Extract the (X, Y) coordinate from the center of the cell holding the provided text.  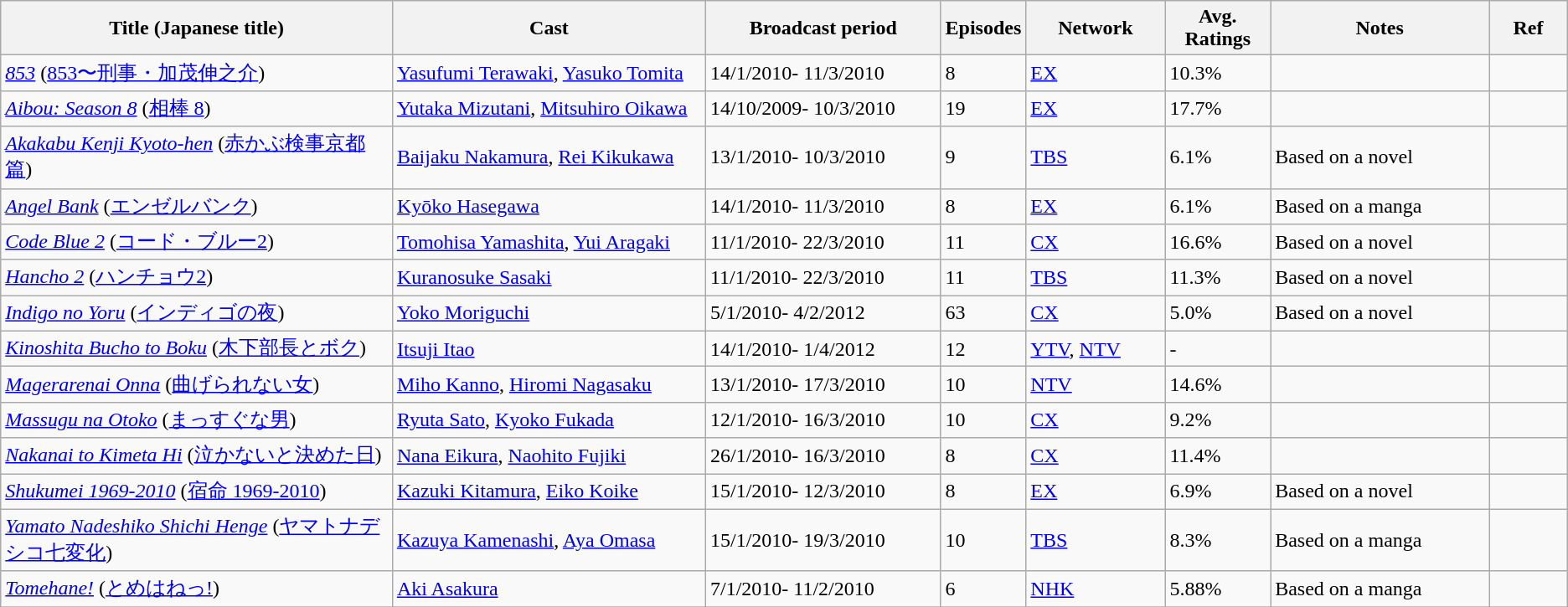
Akakabu Kenji Kyoto-hen (赤かぶ検事京都篇) (197, 157)
Notes (1380, 28)
11.3% (1218, 278)
Kinoshita Bucho to Boku (木下部長とボク) (197, 348)
NHK (1096, 589)
7/1/2010- 11/2/2010 (823, 589)
12/1/2010- 16/3/2010 (823, 420)
- (1218, 348)
Tomohisa Yamashita, Yui Aragaki (549, 243)
19 (983, 109)
Yasufumi Terawaki, Yasuko Tomita (549, 74)
13/1/2010- 17/3/2010 (823, 385)
Cast (549, 28)
13/1/2010- 10/3/2010 (823, 157)
Episodes (983, 28)
10.3% (1218, 74)
6.9% (1218, 492)
Angel Bank (エンゼルバンク) (197, 206)
NTV (1096, 385)
15/1/2010- 12/3/2010 (823, 492)
Indigo no Yoru (インディゴの夜) (197, 313)
9 (983, 157)
12 (983, 348)
Yutaka Mizutani, Mitsuhiro Oikawa (549, 109)
Broadcast period (823, 28)
Kazuki Kitamura, Eiko Koike (549, 492)
Itsuji Itao (549, 348)
16.6% (1218, 243)
Ryuta Sato, Kyoko Fukada (549, 420)
Miho Kanno, Hiromi Nagasaku (549, 385)
Hancho 2 (ハンチョウ2) (197, 278)
Yamato Nadeshiko Shichi Henge (ヤマトナデシコ七変化) (197, 540)
Code Blue 2 (コード・ブルー2) (197, 243)
Baijaku Nakamura, Rei Kikukawa (549, 157)
14/10/2009- 10/3/2010 (823, 109)
14/1/2010- 1/4/2012 (823, 348)
Magerarenai Onna (曲げられない女) (197, 385)
Kyōko Hasegawa (549, 206)
26/1/2010- 16/3/2010 (823, 455)
Nana Eikura, Naohito Fujiki (549, 455)
Kuranosuke Sasaki (549, 278)
11.4% (1218, 455)
Shukumei 1969-2010 (宿命 1969-2010) (197, 492)
Yoko Moriguchi (549, 313)
Kazuya Kamenashi, Aya Omasa (549, 540)
9.2% (1218, 420)
5.88% (1218, 589)
Title (Japanese title) (197, 28)
853 (853〜刑事・加茂伸之介) (197, 74)
14.6% (1218, 385)
63 (983, 313)
Avg. Ratings (1218, 28)
Massugu na Otoko (まっすぐな男) (197, 420)
Network (1096, 28)
YTV, NTV (1096, 348)
Ref (1529, 28)
8.3% (1218, 540)
5.0% (1218, 313)
17.7% (1218, 109)
Tomehane! (とめはねっ!) (197, 589)
15/1/2010- 19/3/2010 (823, 540)
6 (983, 589)
5/1/2010- 4/2/2012 (823, 313)
Nakanai to Kimeta Hi (泣かないと決めた日) (197, 455)
Aibou: Season 8 (相棒 8) (197, 109)
Aki Asakura (549, 589)
